For the text-containing cell, return its midpoint in [x, y] coordinate format. 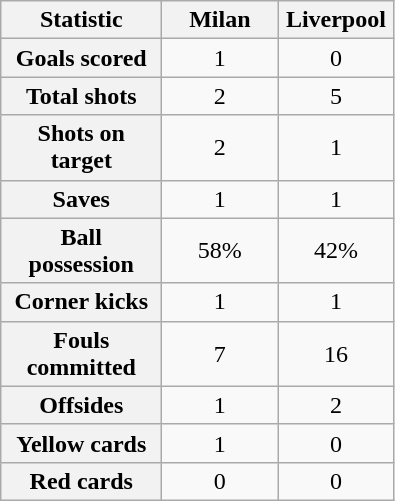
Saves [82, 199]
5 [336, 96]
Red cards [82, 481]
7 [220, 354]
Offsides [82, 405]
Shots on target [82, 148]
Statistic [82, 20]
Corner kicks [82, 302]
Total shots [82, 96]
Ball possession [82, 250]
Liverpool [336, 20]
Goals scored [82, 58]
42% [336, 250]
16 [336, 354]
Fouls committed [82, 354]
Yellow cards [82, 443]
58% [220, 250]
Milan [220, 20]
